Find where the given text appears and provide that cell's center as [x, y] coordinate. 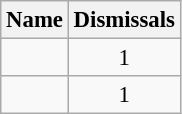
Name [35, 20]
Dismissals [124, 20]
